Output the [x, y] coordinate of the center of the cell containing the given text.  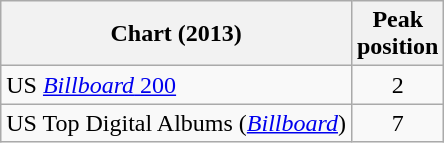
US Billboard 200 [176, 85]
7 [397, 123]
2 [397, 85]
Chart (2013) [176, 34]
Peakposition [397, 34]
US Top Digital Albums (Billboard) [176, 123]
